Provide the (X, Y) coordinate of the cell's center where the given text is located.  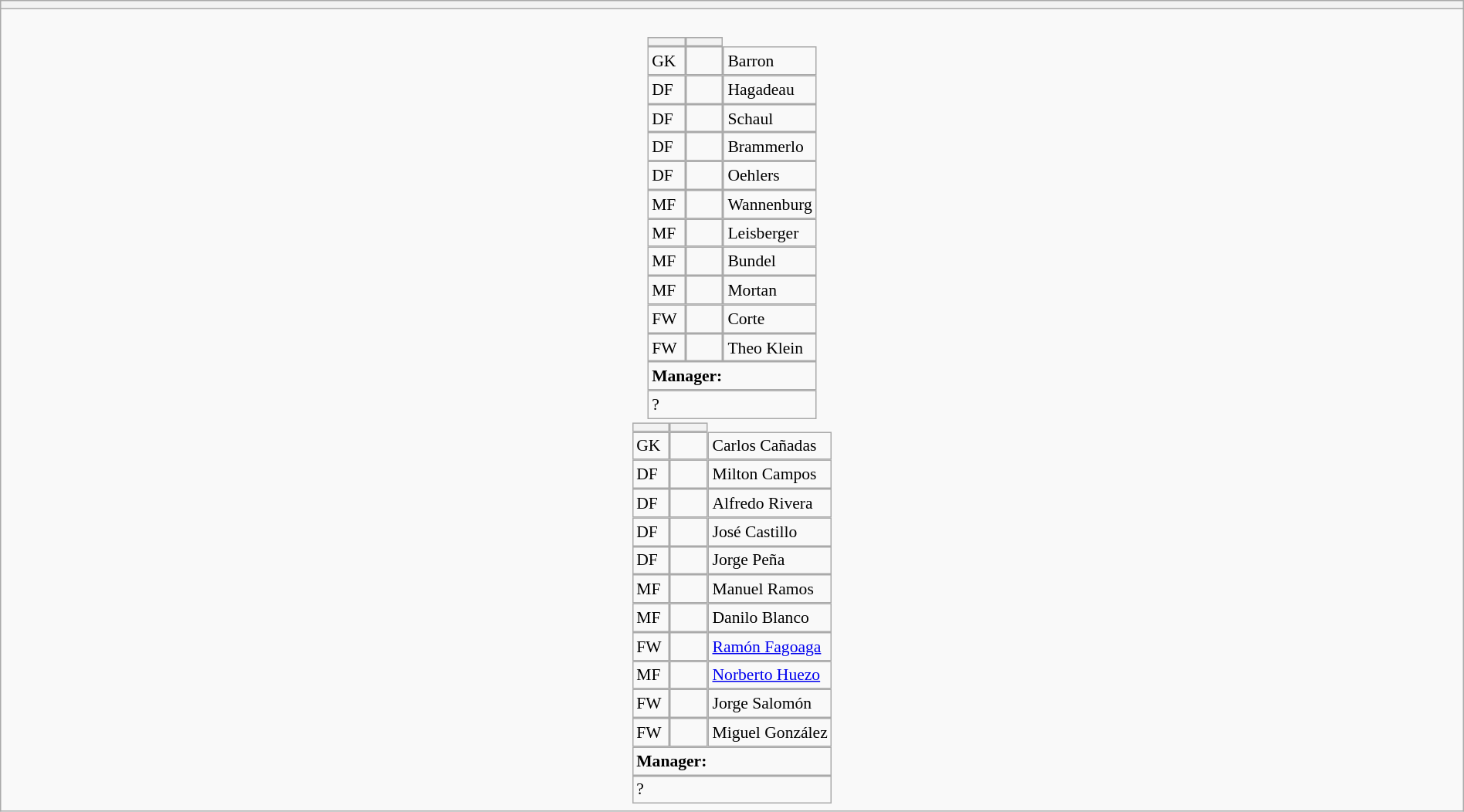
Mortan (771, 290)
Manuel Ramos (771, 588)
Schaul (771, 119)
Danilo Blanco (771, 617)
Bundel (771, 261)
Hagadeau (771, 90)
Corte (771, 318)
Leisberger (771, 233)
Alfredo Rivera (771, 503)
Jorge Peña (771, 560)
Carlos Cañadas (771, 446)
Ramón Fagoaga (771, 647)
Brammerlo (771, 147)
Theo Klein (771, 347)
Barron (771, 60)
Wannenburg (771, 204)
Jorge Salomón (771, 704)
Norberto Huezo (771, 675)
Miguel González (771, 732)
Oehlers (771, 176)
José Castillo (771, 531)
Milton Campos (771, 474)
